Identify which cell holds the provided text, then report its [X, Y] central coordinate. 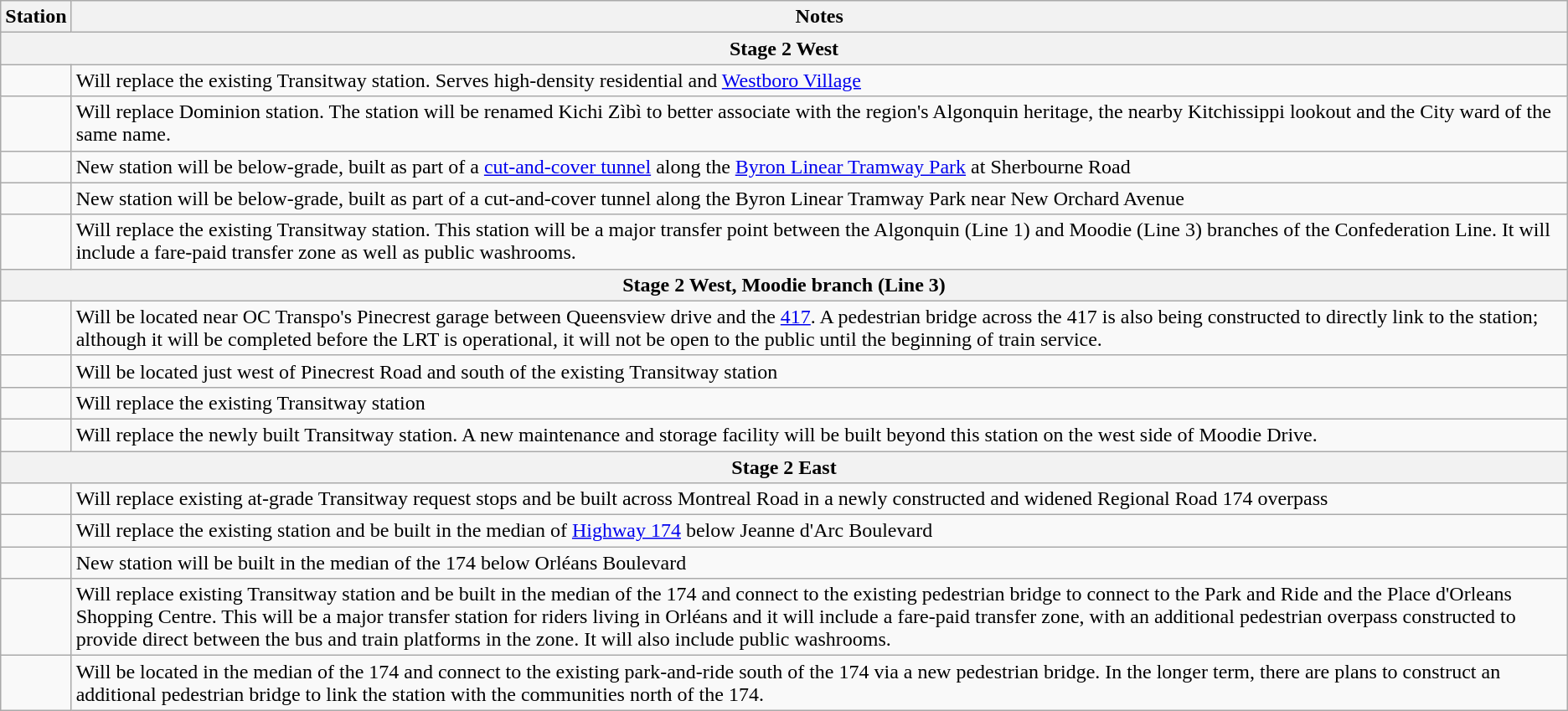
Will replace the existing Transitway station [819, 403]
New station will be below-grade, built as part of a cut-and-cover tunnel along the Byron Linear Tramway Park at Sherbourne Road [819, 167]
New station will be built in the median of the 174 below Orléans Boulevard [819, 563]
New station will be below-grade, built as part of a cut-and-cover tunnel along the Byron Linear Tramway Park near New Orchard Avenue [819, 198]
Will be located just west of Pinecrest Road and south of the existing Transitway station [819, 371]
Stage 2 East [784, 466]
Station [36, 17]
Notes [819, 17]
Will replace the existing station and be built in the median of Highway 174 below Jeanne d'Arc Boulevard [819, 531]
Stage 2 West [784, 49]
Will replace the existing Transitway station. Serves high-density residential and Westboro Village [819, 80]
Stage 2 West, Moodie branch (Line 3) [784, 285]
